Detect which cell encompasses the target text, then output its [x, y] center coordinate. 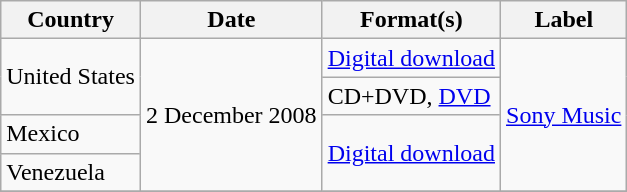
CD+DVD, DVD [411, 96]
Format(s) [411, 20]
Sony Music [564, 115]
Mexico [71, 134]
United States [71, 77]
2 December 2008 [231, 115]
Venezuela [71, 172]
Label [564, 20]
Country [71, 20]
Date [231, 20]
